Determine the [X, Y] coordinate at the center of the cell enclosing the given text.  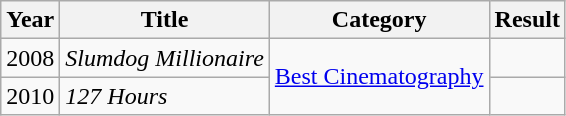
2008 [30, 58]
Category [379, 20]
Best Cinematography [379, 77]
Result [527, 20]
127 Hours [165, 96]
Title [165, 20]
Slumdog Millionaire [165, 58]
2010 [30, 96]
Year [30, 20]
